Detect which cell encompasses the target text, then output its (X, Y) center coordinate. 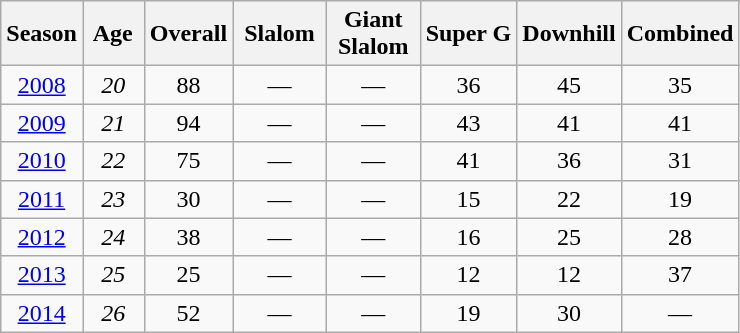
Slalom (280, 34)
Downhill (569, 34)
16 (468, 237)
21 (113, 123)
31 (680, 161)
23 (113, 199)
2008 (42, 85)
94 (188, 123)
37 (680, 275)
Giant Slalom (373, 34)
2011 (42, 199)
38 (188, 237)
Overall (188, 34)
2014 (42, 313)
Super G (468, 34)
52 (188, 313)
Age (113, 34)
28 (680, 237)
2009 (42, 123)
2013 (42, 275)
2010 (42, 161)
20 (113, 85)
Season (42, 34)
35 (680, 85)
43 (468, 123)
45 (569, 85)
26 (113, 313)
88 (188, 85)
24 (113, 237)
Combined (680, 34)
75 (188, 161)
15 (468, 199)
2012 (42, 237)
